For the text-containing cell, return its midpoint in (x, y) coordinate format. 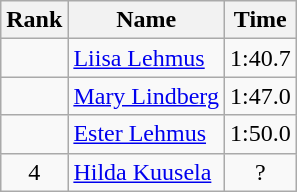
? (260, 172)
1:50.0 (260, 134)
4 (34, 172)
Time (260, 20)
Name (146, 20)
Liisa Lehmus (146, 58)
Ester Lehmus (146, 134)
Hilda Kuusela (146, 172)
1:40.7 (260, 58)
1:47.0 (260, 96)
Mary Lindberg (146, 96)
Rank (34, 20)
